Search for the cell housing the specified text and yield its (x, y) center coordinate. 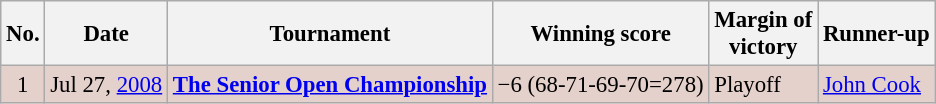
The Senior Open Championship (330, 85)
−6 (68-71-69-70=278) (600, 85)
John Cook (876, 85)
1 (23, 85)
Margin ofvictory (764, 34)
Playoff (764, 85)
Jul 27, 2008 (106, 85)
Tournament (330, 34)
Date (106, 34)
No. (23, 34)
Winning score (600, 34)
Runner-up (876, 34)
